Identify which cell holds the provided text, then report its (x, y) central coordinate. 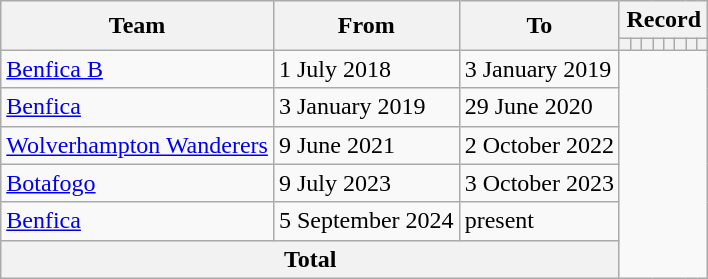
9 July 2023 (366, 183)
Benfica B (138, 69)
Total (310, 259)
Wolverhampton Wanderers (138, 145)
2 October 2022 (539, 145)
3 October 2023 (539, 183)
Team (138, 26)
29 June 2020 (539, 107)
present (539, 221)
To (539, 26)
Record (663, 20)
Botafogo (138, 183)
1 July 2018 (366, 69)
9 June 2021 (366, 145)
From (366, 26)
5 September 2024 (366, 221)
